Capture the cell that displays the provided text and extract its (X, Y) central coordinate. 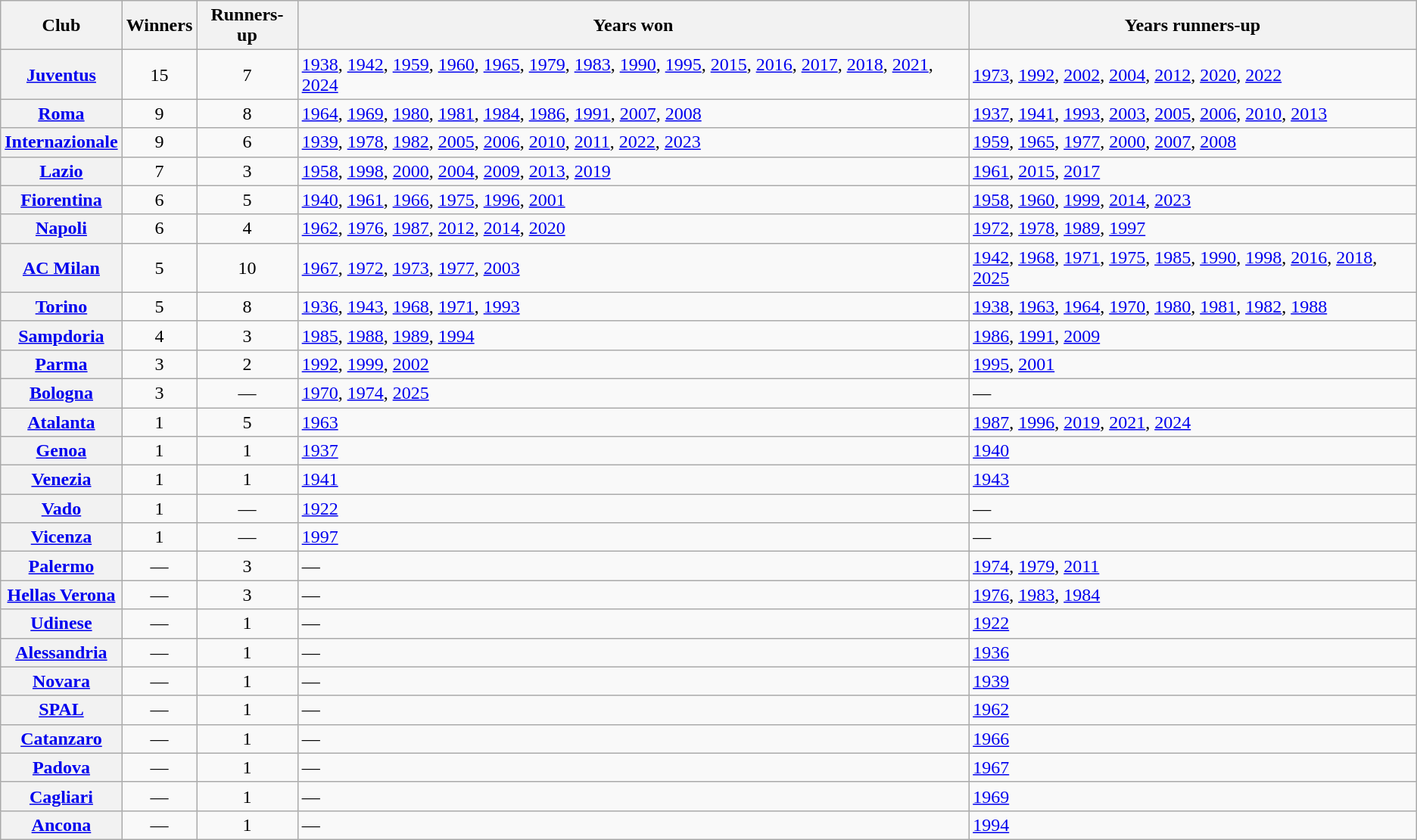
1986, 1991, 2009 (1193, 335)
Sampdoria (61, 335)
1976, 1983, 1984 (1193, 595)
1940, 1961, 1966, 1975, 1996, 2001 (633, 200)
1970, 1974, 2025 (633, 393)
Cagliari (61, 796)
1943 (1193, 480)
1938, 1963, 1964, 1970, 1980, 1981, 1982, 1988 (1193, 306)
1938, 1942, 1959, 1960, 1965, 1979, 1983, 1990, 1995, 2015, 2016, 2017, 2018, 2021, 2024 (633, 74)
1967 (1193, 767)
1973, 1992, 2002, 2004, 2012, 2020, 2022 (1193, 74)
15 (159, 74)
Padova (61, 767)
Vado (61, 509)
1958, 1960, 1999, 2014, 2023 (1193, 200)
1963 (633, 422)
Napoli (61, 229)
Bologna (61, 393)
Udinese (61, 624)
1987, 1996, 2019, 2021, 2024 (1193, 422)
1967, 1972, 1973, 1977, 2003 (633, 268)
1997 (633, 537)
Novara (61, 681)
Alessandria (61, 652)
Club (61, 26)
1994 (1193, 825)
Atalanta (61, 422)
1958, 1998, 2000, 2004, 2009, 2013, 2019 (633, 171)
1959, 1965, 1977, 2000, 2007, 2008 (1193, 142)
Internazionale (61, 142)
1966 (1193, 739)
1939, 1978, 1982, 2005, 2006, 2010, 2011, 2022, 2023 (633, 142)
1962, 1976, 1987, 2012, 2014, 2020 (633, 229)
1964, 1969, 1980, 1981, 1984, 1986, 1991, 2007, 2008 (633, 114)
Winners (159, 26)
10 (247, 268)
1940 (1193, 451)
Catanzaro (61, 739)
1974, 1979, 2011 (1193, 566)
Roma (61, 114)
1995, 2001 (1193, 364)
Lazio (61, 171)
Vicenza (61, 537)
Venezia (61, 480)
Genoa (61, 451)
Hellas Verona (61, 595)
1936 (1193, 652)
Runners-up (247, 26)
1992, 1999, 2002 (633, 364)
1961, 2015, 2017 (1193, 171)
SPAL (61, 710)
2 (247, 364)
1936, 1943, 1968, 1971, 1993 (633, 306)
1969 (1193, 796)
Parma (61, 364)
Ancona (61, 825)
Juventus (61, 74)
Fiorentina (61, 200)
Palermo (61, 566)
1941 (633, 480)
1937, 1941, 1993, 2003, 2005, 2006, 2010, 2013 (1193, 114)
1939 (1193, 681)
1962 (1193, 710)
Years won (633, 26)
1972, 1978, 1989, 1997 (1193, 229)
1937 (633, 451)
Torino (61, 306)
AC Milan (61, 268)
1985, 1988, 1989, 1994 (633, 335)
Years runners-up (1193, 26)
1942, 1968, 1971, 1975, 1985, 1990, 1998, 2016, 2018, 2025 (1193, 268)
